For the text-containing cell, return its midpoint in (x, y) coordinate format. 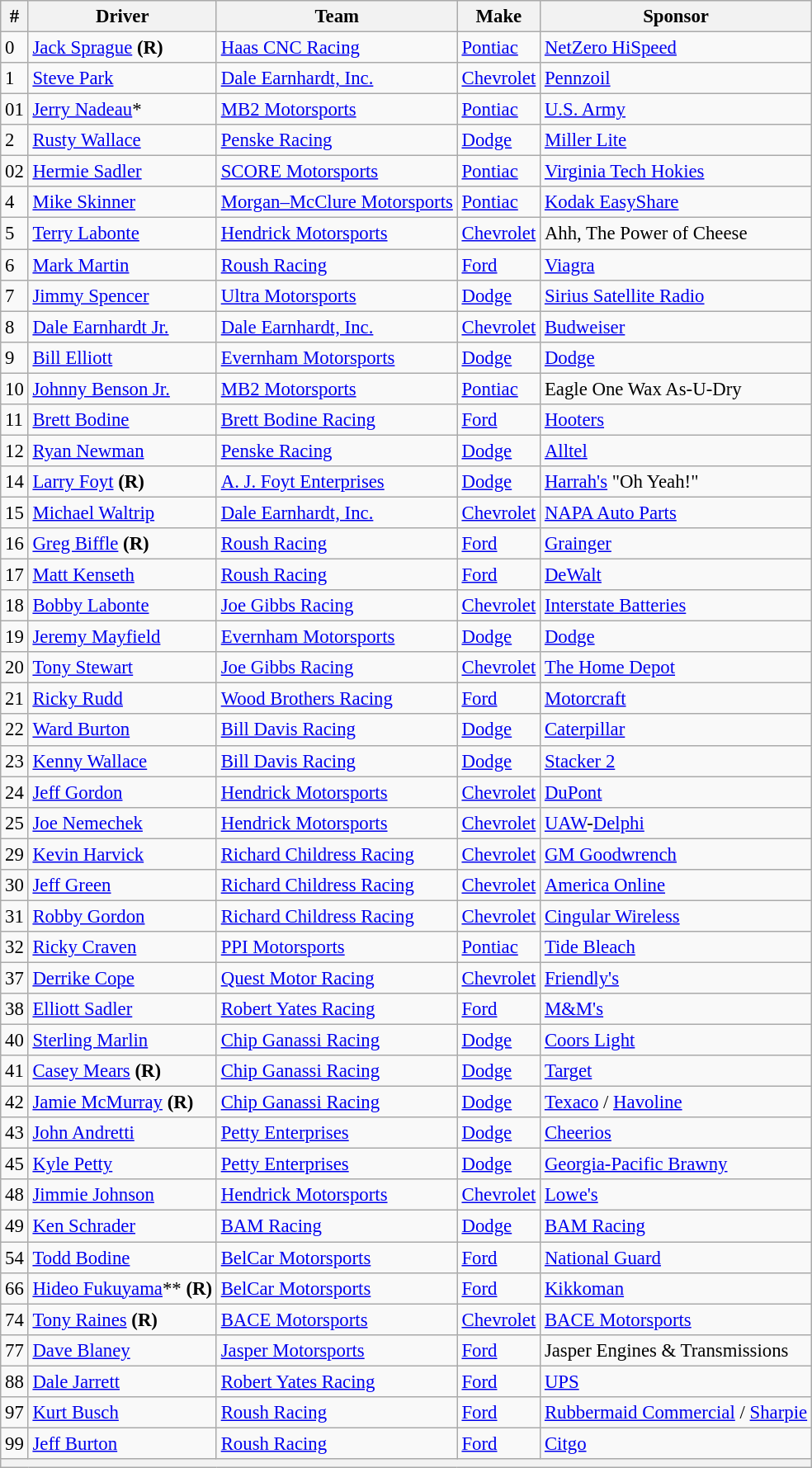
M&M's (677, 1009)
12 (15, 451)
99 (15, 1443)
Matt Kenseth (122, 575)
Hideo Fukuyama** (R) (122, 1288)
32 (15, 947)
Ahh, The Power of Cheese (677, 234)
Ultra Motorsports (337, 295)
10 (15, 389)
Jeff Gordon (122, 792)
Rubbermaid Commercial / Sharpie (677, 1413)
8 (15, 327)
Driver (122, 17)
Jeff Burton (122, 1443)
Jimmie Johnson (122, 1196)
Wood Brothers Racing (337, 699)
Stacker 2 (677, 761)
45 (15, 1164)
Robby Gordon (122, 916)
37 (15, 978)
Alltel (677, 451)
Greg Biffle (R) (122, 544)
NetZero HiSpeed (677, 48)
0 (15, 48)
88 (15, 1381)
2 (15, 140)
Haas CNC Racing (337, 48)
02 (15, 172)
Casey Mears (R) (122, 1071)
Ryan Newman (122, 451)
21 (15, 699)
14 (15, 482)
Morgan–McClure Motorsports (337, 202)
Texaco / Havoline (677, 1102)
Brett Bodine Racing (337, 420)
42 (15, 1102)
Miller Lite (677, 140)
DuPont (677, 792)
Hooters (677, 420)
Eagle One Wax As-U-Dry (677, 389)
Todd Bodine (122, 1258)
U.S. Army (677, 110)
9 (15, 357)
54 (15, 1258)
5 (15, 234)
Budweiser (677, 327)
Virginia Tech Hokies (677, 172)
Motorcraft (677, 699)
29 (15, 854)
Kikkoman (677, 1288)
15 (15, 512)
Georgia-Pacific Brawny (677, 1164)
UAW-Delphi (677, 823)
Mark Martin (122, 265)
Viagra (677, 265)
Interstate Batteries (677, 606)
7 (15, 295)
6 (15, 265)
Elliott Sadler (122, 1009)
Jerry Nadeau* (122, 110)
SCORE Motorsports (337, 172)
Dave Blaney (122, 1350)
Jimmy Spencer (122, 295)
Brett Bodine (122, 420)
National Guard (677, 1258)
Joe Nemechek (122, 823)
Johnny Benson Jr. (122, 389)
Kyle Petty (122, 1164)
Mike Skinner (122, 202)
Jamie McMurray (R) (122, 1102)
Pennzoil (677, 78)
19 (15, 637)
41 (15, 1071)
18 (15, 606)
Terry Labonte (122, 234)
Team (337, 17)
A. J. Foyt Enterprises (337, 482)
Jeremy Mayfield (122, 637)
77 (15, 1350)
Bill Elliott (122, 357)
Sponsor (677, 17)
DeWalt (677, 575)
Dale Jarrett (122, 1381)
11 (15, 420)
17 (15, 575)
01 (15, 110)
49 (15, 1226)
Grainger (677, 544)
48 (15, 1196)
Michael Waltrip (122, 512)
Tony Stewart (122, 668)
Sirius Satellite Radio (677, 295)
Sterling Marlin (122, 1041)
Quest Motor Racing (337, 978)
Friendly's (677, 978)
Target (677, 1071)
Dale Earnhardt Jr. (122, 327)
Jeff Green (122, 885)
97 (15, 1413)
Lowe's (677, 1196)
Cingular Wireless (677, 916)
Derrike Cope (122, 978)
20 (15, 668)
Steve Park (122, 78)
Cheerios (677, 1133)
Hermie Sadler (122, 172)
43 (15, 1133)
Kurt Busch (122, 1413)
Kenny Wallace (122, 761)
Jack Sprague (R) (122, 48)
UPS (677, 1381)
Tony Raines (R) (122, 1319)
23 (15, 761)
Ricky Rudd (122, 699)
30 (15, 885)
PPI Motorsports (337, 947)
31 (15, 916)
John Andretti (122, 1133)
22 (15, 730)
Kodak EasyShare (677, 202)
24 (15, 792)
Make (498, 17)
25 (15, 823)
Tide Bleach (677, 947)
74 (15, 1319)
66 (15, 1288)
4 (15, 202)
Bobby Labonte (122, 606)
Coors Light (677, 1041)
America Online (677, 885)
16 (15, 544)
Larry Foyt (R) (122, 482)
Harrah's "Oh Yeah!" (677, 482)
1 (15, 78)
Ward Burton (122, 730)
Caterpillar (677, 730)
NAPA Auto Parts (677, 512)
Kevin Harvick (122, 854)
# (15, 17)
Rusty Wallace (122, 140)
Jasper Motorsports (337, 1350)
38 (15, 1009)
GM Goodwrench (677, 854)
Jasper Engines & Transmissions (677, 1350)
The Home Depot (677, 668)
40 (15, 1041)
Ken Schrader (122, 1226)
Citgo (677, 1443)
Ricky Craven (122, 947)
